Search for the cell housing the specified text and yield its [x, y] center coordinate. 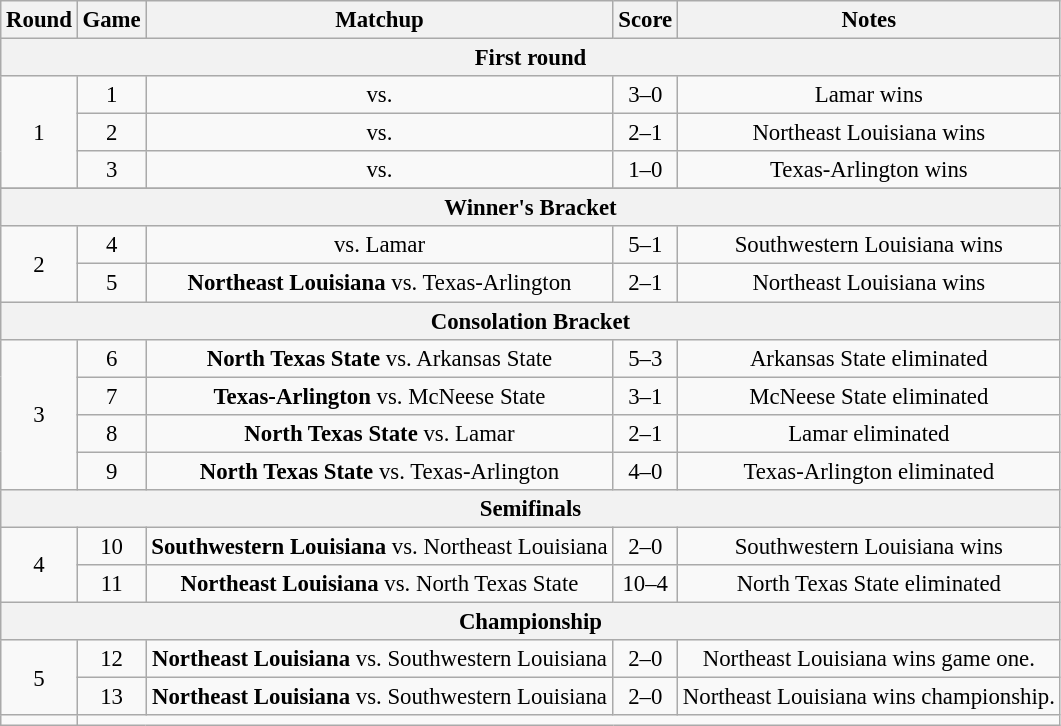
North Texas State vs. Arkansas State [380, 358]
Texas-Arlington wins [870, 170]
3–1 [646, 396]
Northeast Louisiana vs. North Texas State [380, 584]
Northeast Louisiana wins championship. [870, 697]
Northeast Louisiana vs. Texas-Arlington [380, 283]
10 [112, 546]
Score [646, 20]
6 [112, 358]
Consolation Bracket [530, 321]
4–0 [646, 471]
First round [530, 58]
Arkansas State eliminated [870, 358]
vs. Lamar [380, 245]
North Texas State vs. Lamar [380, 433]
North Texas State vs. Texas-Arlington [380, 471]
1–0 [646, 170]
Northeast Louisiana wins game one. [870, 659]
Winner's Bracket [530, 208]
12 [112, 659]
Round [39, 20]
Championship [530, 621]
Lamar wins [870, 95]
11 [112, 584]
Notes [870, 20]
8 [112, 433]
5–1 [646, 245]
10–4 [646, 584]
3–0 [646, 95]
North Texas State eliminated [870, 584]
9 [112, 471]
Matchup [380, 20]
Semifinals [530, 509]
McNeese State eliminated [870, 396]
13 [112, 697]
Texas-Arlington vs. McNeese State [380, 396]
Texas-Arlington eliminated [870, 471]
5–3 [646, 358]
Lamar eliminated [870, 433]
Game [112, 20]
7 [112, 396]
Southwestern Louisiana vs. Northeast Louisiana [380, 546]
